From the cell containing the given text, extract its center point as (X, Y) coordinate. 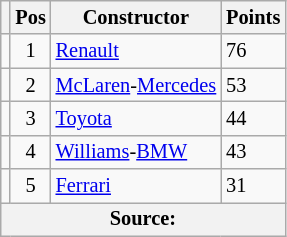
Pos (30, 17)
Williams-BMW (136, 152)
43 (253, 152)
Points (253, 17)
Toyota (136, 118)
3 (30, 118)
McLaren-Mercedes (136, 85)
1 (30, 51)
Ferrari (136, 186)
Source: (143, 219)
31 (253, 186)
44 (253, 118)
76 (253, 51)
Constructor (136, 17)
53 (253, 85)
5 (30, 186)
4 (30, 152)
Renault (136, 51)
2 (30, 85)
